Identify which cell holds the provided text, then report its [X, Y] central coordinate. 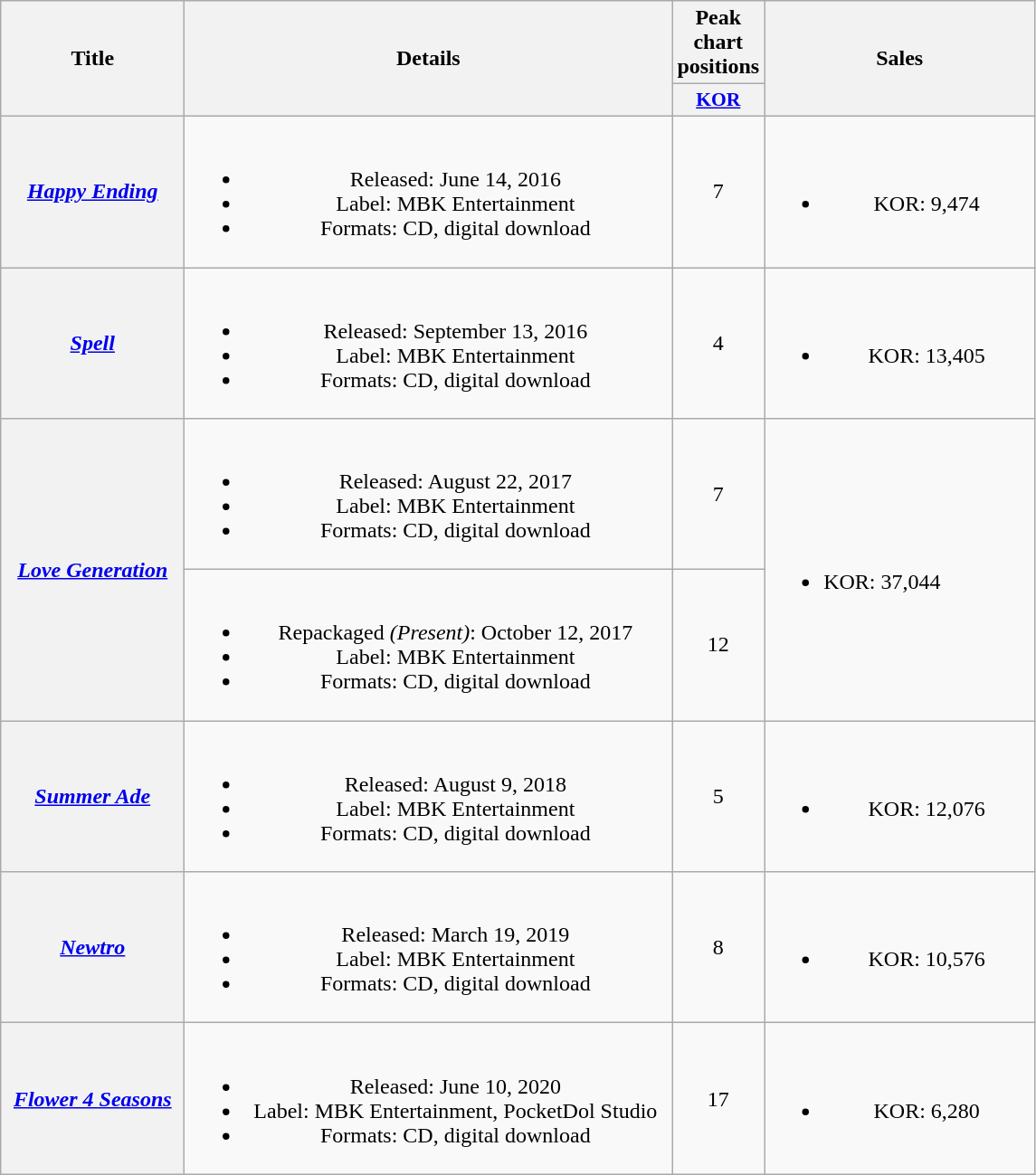
Flower 4 Seasons [92, 1098]
KOR: 9,474 [899, 192]
Repackaged (Present): October 12, 2017Label: MBK EntertainmentFormats: CD, digital download [429, 646]
Sales [899, 59]
Spell [92, 344]
KOR: 13,405 [899, 344]
Love Generation [92, 570]
Title [92, 59]
KOR: 37,044 [899, 570]
Happy Ending [92, 192]
Details [429, 59]
KOR: 12,076 [899, 796]
5 [718, 796]
Released: September 13, 2016Label: MBK EntertainmentFormats: CD, digital download [429, 344]
4 [718, 344]
Released: June 14, 2016Label: MBK EntertainmentFormats: CD, digital download [429, 192]
Released: June 10, 2020Label: MBK Entertainment, PocketDol StudioFormats: CD, digital download [429, 1098]
KOR: 6,280 [899, 1098]
17 [718, 1098]
8 [718, 948]
KOR: 10,576 [899, 948]
Released: August 22, 2017Label: MBK EntertainmentFormats: CD, digital download [429, 494]
Newtro [92, 948]
Released: March 19, 2019Label: MBK EntertainmentFormats: CD, digital download [429, 948]
Summer Ade [92, 796]
KOR [718, 100]
12 [718, 646]
Released: August 9, 2018Label: MBK EntertainmentFormats: CD, digital download [429, 796]
Peak chart positions [718, 43]
